Scan for the cell matching the given text and deliver its [x, y] coordinate at center. 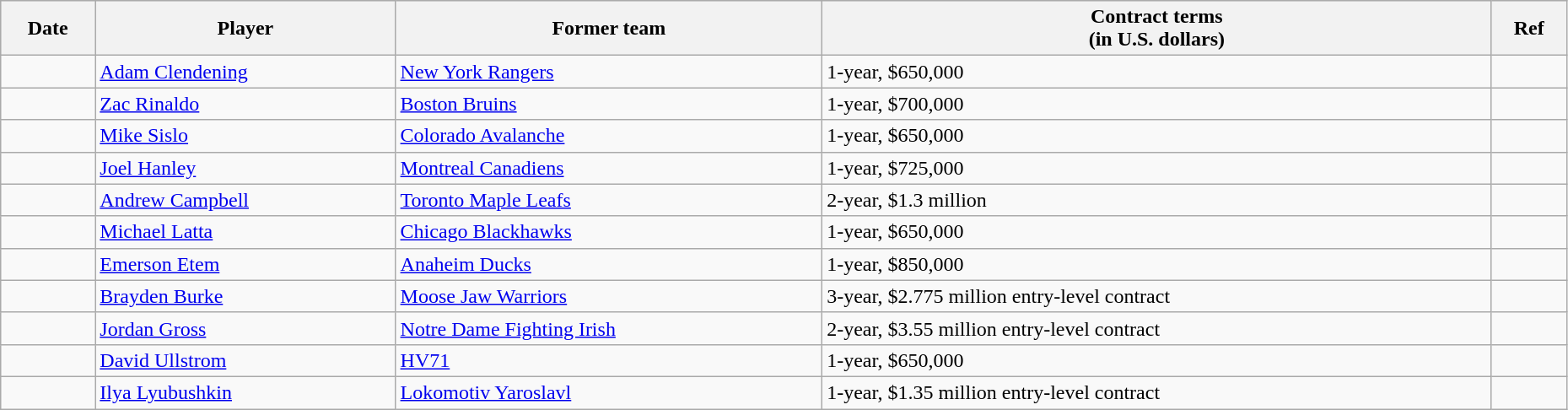
Montreal Canadiens [609, 168]
HV71 [609, 360]
David Ullstrom [245, 360]
Notre Dame Fighting Irish [609, 328]
Zac Rinaldo [245, 104]
Toronto Maple Leafs [609, 200]
New York Rangers [609, 72]
1-year, $725,000 [1157, 168]
1-year, $1.35 million entry-level contract [1157, 392]
Ref [1528, 29]
Colorado Avalanche [609, 136]
Moose Jaw Warriors [609, 296]
Jordan Gross [245, 328]
Player [245, 29]
Andrew Campbell [245, 200]
Ilya Lyubushkin [245, 392]
Joel Hanley [245, 168]
Chicago Blackhawks [609, 232]
Lokomotiv Yaroslavl [609, 392]
1-year, $850,000 [1157, 264]
Michael Latta [245, 232]
2-year, $3.55 million entry-level contract [1157, 328]
2-year, $1.3 million [1157, 200]
Brayden Burke [245, 296]
Emerson Etem [245, 264]
1-year, $700,000 [1157, 104]
Adam Clendening [245, 72]
Date [48, 29]
Boston Bruins [609, 104]
Anaheim Ducks [609, 264]
3-year, $2.775 million entry-level contract [1157, 296]
Former team [609, 29]
Mike Sislo [245, 136]
Contract terms(in U.S. dollars) [1157, 29]
